Capture the cell that displays the provided text and extract its [X, Y] central coordinate. 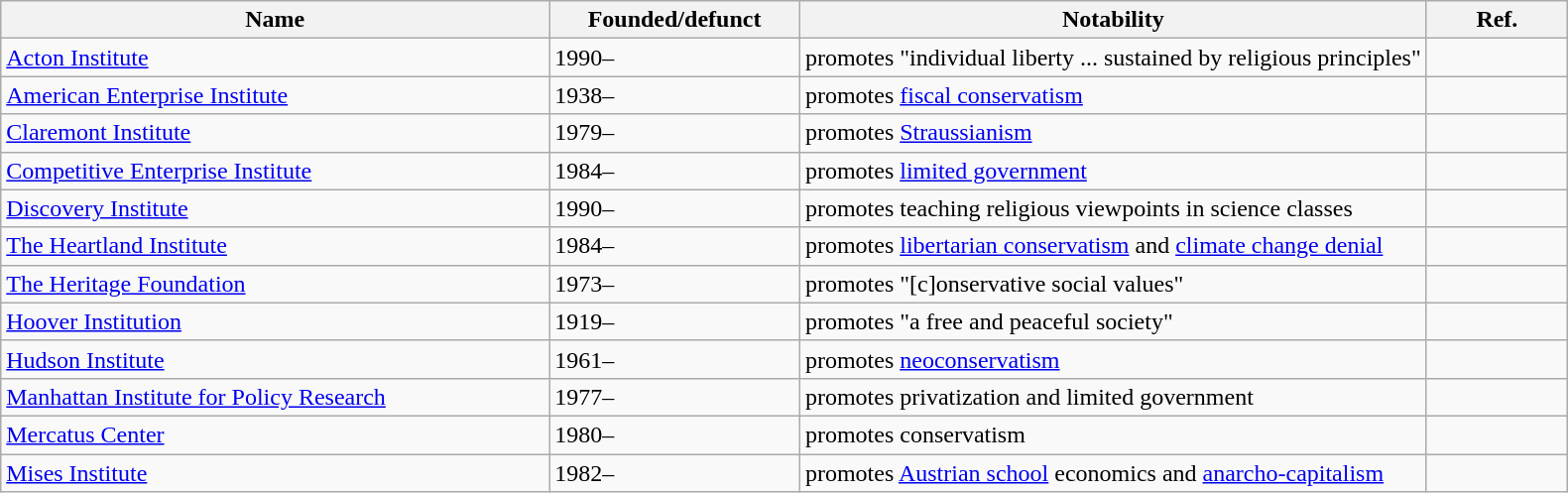
promotes conservatism [1113, 434]
promotes neoconservatism [1113, 359]
Hoover Institution [276, 321]
promotes Straussianism [1113, 133]
1982– [674, 473]
Name [276, 20]
The Heartland Institute [276, 246]
Mises Institute [276, 473]
promotes "[c]onservative social values" [1113, 284]
promotes Austrian school economics and anarcho-capitalism [1113, 473]
1919– [674, 321]
promotes privatization and limited government [1113, 397]
Discovery Institute [276, 208]
1980– [674, 434]
promotes limited government [1113, 171]
1961– [674, 359]
The Heritage Foundation [276, 284]
1977– [674, 397]
1973– [674, 284]
promotes "a free and peaceful society" [1113, 321]
promotes libertarian conservatism and climate change denial [1113, 246]
promotes fiscal conservatism [1113, 95]
Founded/defunct [674, 20]
1938– [674, 95]
Mercatus Center [276, 434]
Ref. [1497, 20]
promotes "individual liberty ... sustained by religious principles" [1113, 58]
Manhattan Institute for Policy Research [276, 397]
Hudson Institute [276, 359]
Notability [1113, 20]
Acton Institute [276, 58]
American Enterprise Institute [276, 95]
Claremont Institute [276, 133]
Competitive Enterprise Institute [276, 171]
promotes teaching religious viewpoints in science classes [1113, 208]
1979– [674, 133]
